Return the (X, Y) coordinate for the center point of the cell that contains the specified text.  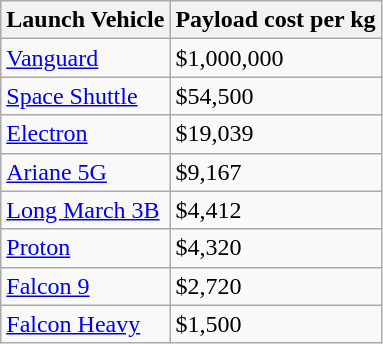
$9,167 (276, 172)
$2,720 (276, 286)
Falcon 9 (86, 286)
Proton (86, 248)
Vanguard (86, 58)
$4,320 (276, 248)
$54,500 (276, 96)
Long March 3B (86, 210)
Electron (86, 134)
Space Shuttle (86, 96)
Launch Vehicle (86, 20)
$19,039 (276, 134)
$1,000,000 (276, 58)
Payload cost per kg (276, 20)
Falcon Heavy (86, 324)
$1,500 (276, 324)
Ariane 5G (86, 172)
$4,412 (276, 210)
